Scan for the cell matching the given text and deliver its (X, Y) coordinate at center. 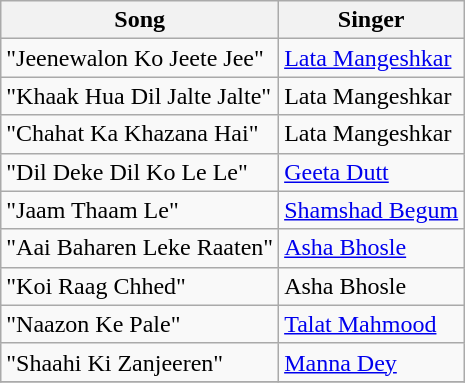
"Naazon Ke Pale" (140, 324)
Song (140, 20)
Singer (372, 20)
Manna Dey (372, 362)
Geeta Dutt (372, 172)
Shamshad Begum (372, 210)
"Khaak Hua Dil Jalte Jalte" (140, 96)
"Chahat Ka Khazana Hai" (140, 134)
Talat Mahmood (372, 324)
"Koi Raag Chhed" (140, 286)
"Jaam Thaam Le" (140, 210)
"Jeenewalon Ko Jeete Jee" (140, 58)
"Aai Baharen Leke Raaten" (140, 248)
"Shaahi Ki Zanjeeren" (140, 362)
"Dil Deke Dil Ko Le Le" (140, 172)
